Return the [X, Y] coordinate for the center point of the cell that contains the specified text.  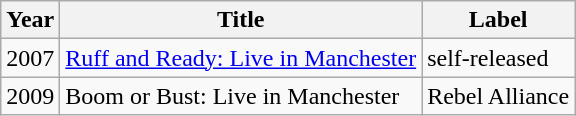
Label [498, 20]
Title [241, 20]
self-released [498, 58]
2009 [30, 96]
Year [30, 20]
Boom or Bust: Live in Manchester [241, 96]
Ruff and Ready: Live in Manchester [241, 58]
2007 [30, 58]
Rebel Alliance [498, 96]
